Return the (x, y) coordinate for the center point of the cell that contains the specified text.  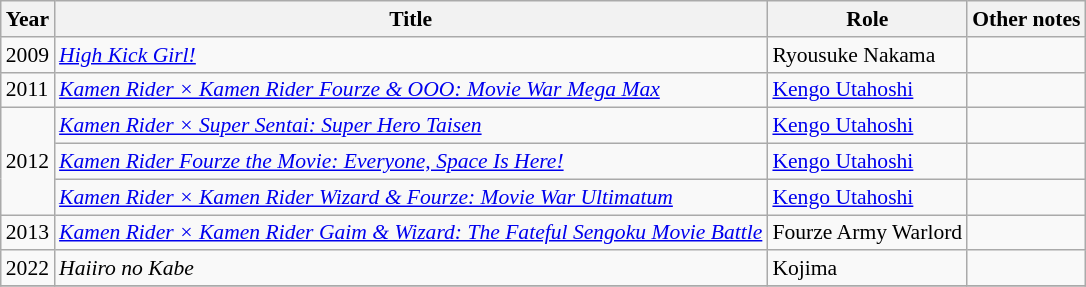
2012 (28, 162)
2011 (28, 90)
High Kick Girl! (410, 55)
Kamen Rider × Kamen Rider Gaim & Wizard: The Fateful Sengoku Movie Battle (410, 233)
2009 (28, 55)
Other notes (1026, 19)
Kojima (867, 269)
Kamen Rider × Kamen Rider Fourze & OOO: Movie War Mega Max (410, 90)
Kamen Rider × Super Sentai: Super Hero Taisen (410, 126)
Kamen Rider Fourze the Movie: Everyone, Space Is Here! (410, 162)
Haiiro no Kabe (410, 269)
Year (28, 19)
Ryousuke Nakama (867, 55)
Title (410, 19)
2022 (28, 269)
Role (867, 19)
Fourze Army Warlord (867, 233)
2013 (28, 233)
Kamen Rider × Kamen Rider Wizard & Fourze: Movie War Ultimatum (410, 197)
